Return [x, y] of the center of cell containing provided text 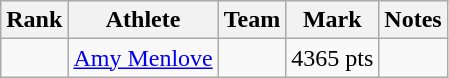
Rank [34, 20]
Notes [413, 20]
Team [252, 20]
Mark [332, 20]
4365 pts [332, 58]
Athlete [143, 20]
Amy Menlove [143, 58]
